Output the (x, y) coordinate of the center of the cell containing the given text.  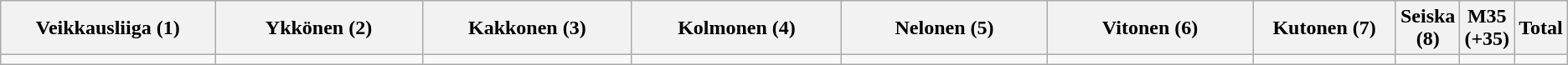
Ykkönen (2) (319, 28)
Seiska (8) (1427, 28)
Kakkonen (3) (527, 28)
Veikkausliiga (1) (108, 28)
Kutonen (7) (1325, 28)
Nelonen (5) (945, 28)
Vitonen (6) (1149, 28)
Total (1541, 28)
M35 (+35) (1488, 28)
Kolmonen (4) (736, 28)
